For the text-containing cell, return its midpoint in (X, Y) coordinate format. 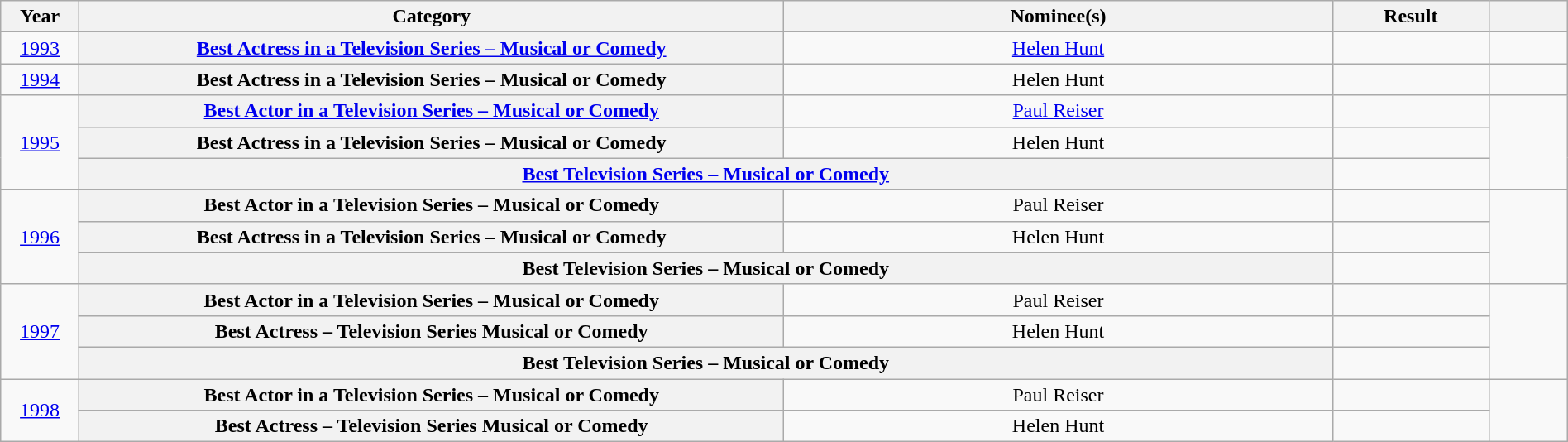
Year (40, 17)
Result (1411, 17)
1993 (40, 48)
1995 (40, 142)
Category (432, 17)
1994 (40, 79)
Nominee(s) (1059, 17)
1998 (40, 411)
1996 (40, 237)
1997 (40, 331)
